Return (x, y) of the center of cell containing provided text 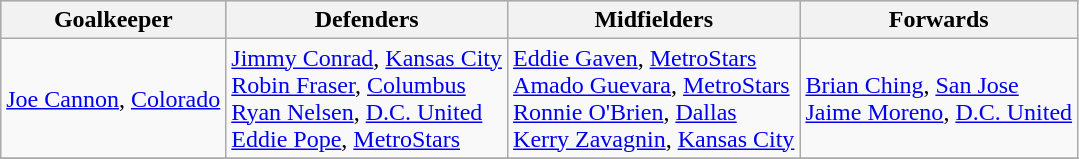
Jimmy Conrad, Kansas City Robin Fraser, Columbus Ryan Nelsen, D.C. United Eddie Pope, MetroStars (367, 98)
Midfielders (654, 20)
Goalkeeper (114, 20)
Forwards (939, 20)
Joe Cannon, Colorado (114, 98)
Brian Ching, San Jose Jaime Moreno, D.C. United (939, 98)
Defenders (367, 20)
Eddie Gaven, MetroStars Amado Guevara, MetroStars Ronnie O'Brien, Dallas Kerry Zavagnin, Kansas City (654, 98)
